Identify which cell holds the provided text, then report its [x, y] central coordinate. 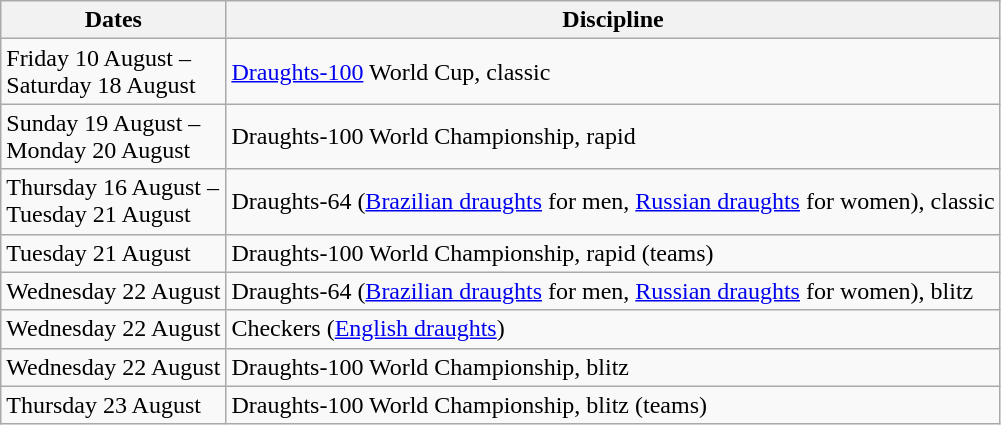
Draughts-100 World Championship, rapid (teams) [613, 253]
Draughts-100 World Championship, blitz [613, 367]
Draughts-100 World Championship, blitz (teams) [613, 405]
Draughts-64 (Brazilian draughts for men, Russian draughts for women), classic [613, 202]
Sunday 19 August –Monday 20 August [114, 136]
Draughts-100 World Cup, classic [613, 72]
Tuesday 21 August [114, 253]
Dates [114, 20]
Discipline [613, 20]
Thursday 16 August –Tuesday 21 August [114, 202]
Checkers (English draughts) [613, 329]
Draughts-100 World Championship, rapid [613, 136]
Thursday 23 August [114, 405]
Friday 10 August – Saturday 18 August [114, 72]
Draughts-64 (Brazilian draughts for men, Russian draughts for women), blitz [613, 291]
